Search for the cell housing the specified text and yield its (X, Y) center coordinate. 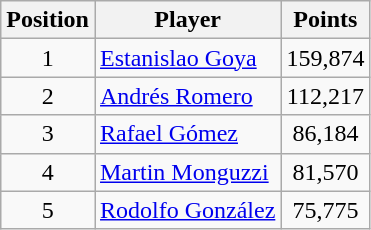
Andrés Romero (187, 96)
Rafael Gómez (187, 134)
112,217 (326, 96)
159,874 (326, 58)
Points (326, 20)
2 (48, 96)
Player (187, 20)
5 (48, 210)
75,775 (326, 210)
Position (48, 20)
81,570 (326, 172)
4 (48, 172)
Martin Monguzzi (187, 172)
Estanislao Goya (187, 58)
3 (48, 134)
Rodolfo González (187, 210)
86,184 (326, 134)
1 (48, 58)
